Output the [x, y] coordinate of the center of the cell containing the given text.  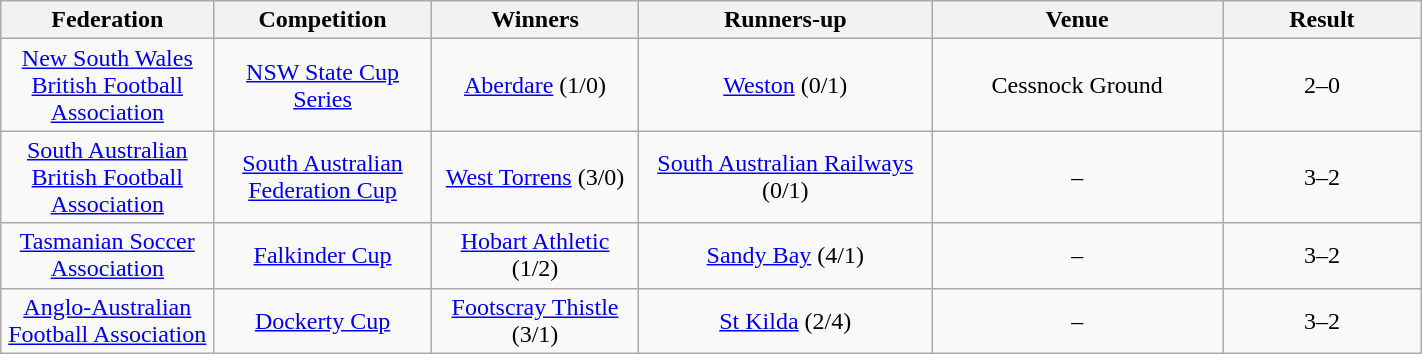
NSW State Cup Series [322, 85]
St Kilda (2/4) [786, 320]
Venue [1078, 20]
Result [1322, 20]
Tasmanian Soccer Association [108, 256]
South Australian Railways (0/1) [786, 177]
South Australian British Football Association [108, 177]
Dockerty Cup [322, 320]
West Torrens (3/0) [534, 177]
Hobart Athletic (1/2) [534, 256]
Federation [108, 20]
Aberdare (1/0) [534, 85]
Anglo-Australian Football Association [108, 320]
Competition [322, 20]
Footscray Thistle (3/1) [534, 320]
Sandy Bay (4/1) [786, 256]
Falkinder Cup [322, 256]
South Australian Federation Cup [322, 177]
New South Wales British Football Association [108, 85]
Winners [534, 20]
Runners-up [786, 20]
2–0 [1322, 85]
Cessnock Ground [1078, 85]
Weston (0/1) [786, 85]
